Return (x, y) of the center of cell containing provided text 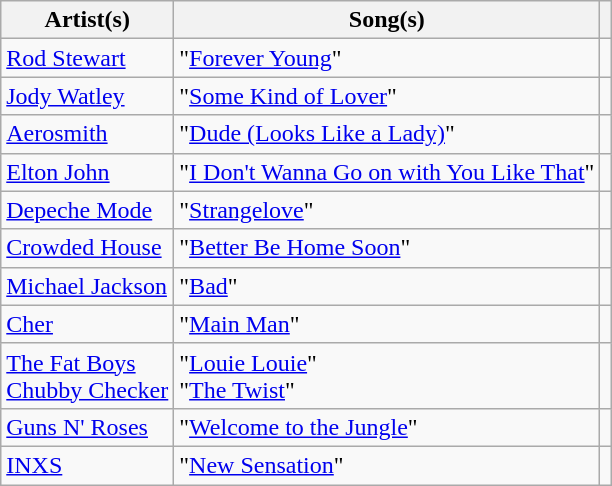
Cher (88, 324)
"Some Kind of Lover" (387, 96)
"Dude (Looks Like a Lady)" (387, 134)
Song(s) (387, 20)
"Bad" (387, 286)
"Welcome to the Jungle" (387, 427)
Guns N' Roses (88, 427)
Elton John (88, 172)
INXS (88, 465)
"Better Be Home Soon" (387, 248)
Jody Watley (88, 96)
"Forever Young" (387, 58)
Depeche Mode (88, 210)
"I Don't Wanna Go on with You Like That" (387, 172)
Crowded House (88, 248)
Aerosmith (88, 134)
The Fat Boys Chubby Checker (88, 376)
"Strangelove" (387, 210)
"New Sensation" (387, 465)
"Main Man" (387, 324)
Rod Stewart (88, 58)
Artist(s) (88, 20)
"Louie Louie""The Twist" (387, 376)
Michael Jackson (88, 286)
